For the text-containing cell, return its midpoint in (x, y) coordinate format. 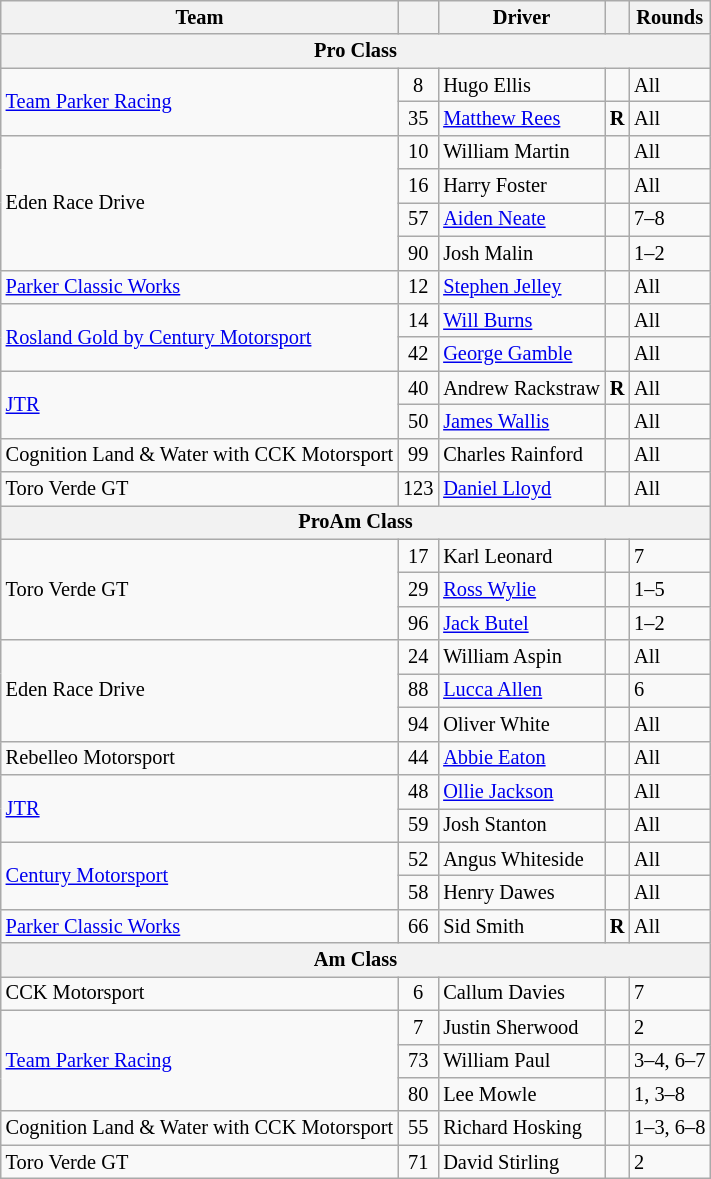
Richard Hosking (521, 1128)
Karl Leonard (521, 556)
35 (418, 118)
Abbie Eaton (521, 758)
73 (418, 1061)
Lucca Allen (521, 690)
Andrew Rackstraw (521, 388)
Matthew Rees (521, 118)
1–3, 6–8 (670, 1128)
7–8 (670, 219)
59 (418, 825)
90 (418, 253)
99 (418, 455)
Charles Rainford (521, 455)
Stephen Jelley (521, 287)
Daniel Lloyd (521, 489)
William Paul (521, 1061)
ProAm Class (356, 522)
Lee Mowle (521, 1094)
William Aspin (521, 657)
Jack Butel (521, 623)
Ross Wylie (521, 589)
James Wallis (521, 421)
Pro Class (356, 51)
Hugo Ellis (521, 85)
Callum Davies (521, 993)
Team (200, 17)
55 (418, 1128)
CCK Motorsport (200, 993)
29 (418, 589)
88 (418, 690)
Am Class (356, 960)
96 (418, 623)
Henry Dawes (521, 892)
42 (418, 354)
Oliver White (521, 724)
10 (418, 152)
Aiden Neate (521, 219)
48 (418, 791)
1–5 (670, 589)
80 (418, 1094)
Josh Malin (521, 253)
14 (418, 320)
40 (418, 388)
Will Burns (521, 320)
Josh Stanton (521, 825)
71 (418, 1162)
24 (418, 657)
57 (418, 219)
44 (418, 758)
Driver (521, 17)
Angus Whiteside (521, 859)
William Martin (521, 152)
Rebelleo Motorsport (200, 758)
16 (418, 186)
8 (418, 85)
66 (418, 926)
David Stirling (521, 1162)
3–4, 6–7 (670, 1061)
Sid Smith (521, 926)
Ollie Jackson (521, 791)
Rounds (670, 17)
17 (418, 556)
12 (418, 287)
94 (418, 724)
1, 3–8 (670, 1094)
Rosland Gold by Century Motorsport (200, 336)
123 (418, 489)
Harry Foster (521, 186)
58 (418, 892)
Justin Sherwood (521, 1027)
George Gamble (521, 354)
50 (418, 421)
Century Motorsport (200, 876)
52 (418, 859)
